Extract the (x, y) coordinate from the center of the cell holding the provided text.  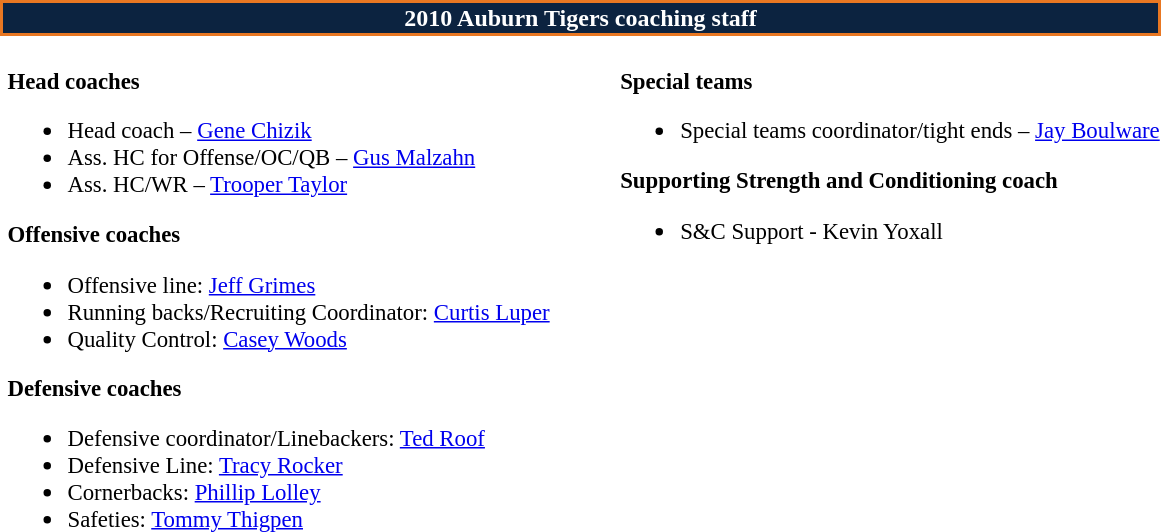
2010 Auburn Tigers coaching staff (580, 18)
